Return [X, Y] of the center of cell containing provided text 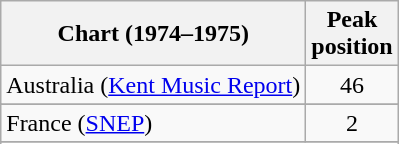
Chart (1974–1975) [154, 34]
Australia (Kent Music Report) [154, 85]
2 [352, 123]
46 [352, 85]
Peak position [352, 34]
France (SNEP) [154, 123]
